Pinpoint the cell where the given text exists, returning its (x, y) midpoint coordinate. 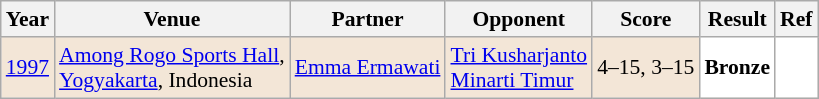
Ref (796, 19)
Emma Ermawati (368, 68)
Venue (172, 19)
Bronze (737, 68)
1997 (28, 68)
Year (28, 19)
Partner (368, 19)
4–15, 3–15 (646, 68)
Score (646, 19)
Among Rogo Sports Hall,Yogyakarta, Indonesia (172, 68)
Opponent (518, 19)
Result (737, 19)
Tri Kusharjanto Minarti Timur (518, 68)
